For the text-containing cell, return its midpoint in [x, y] coordinate format. 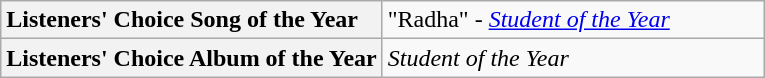
"Radha" - Student of the Year [572, 20]
Listeners' Choice Album of the Year [192, 58]
Listeners' Choice Song of the Year [192, 20]
Student of the Year [572, 58]
